Detect which cell encompasses the target text, then output its [X, Y] center coordinate. 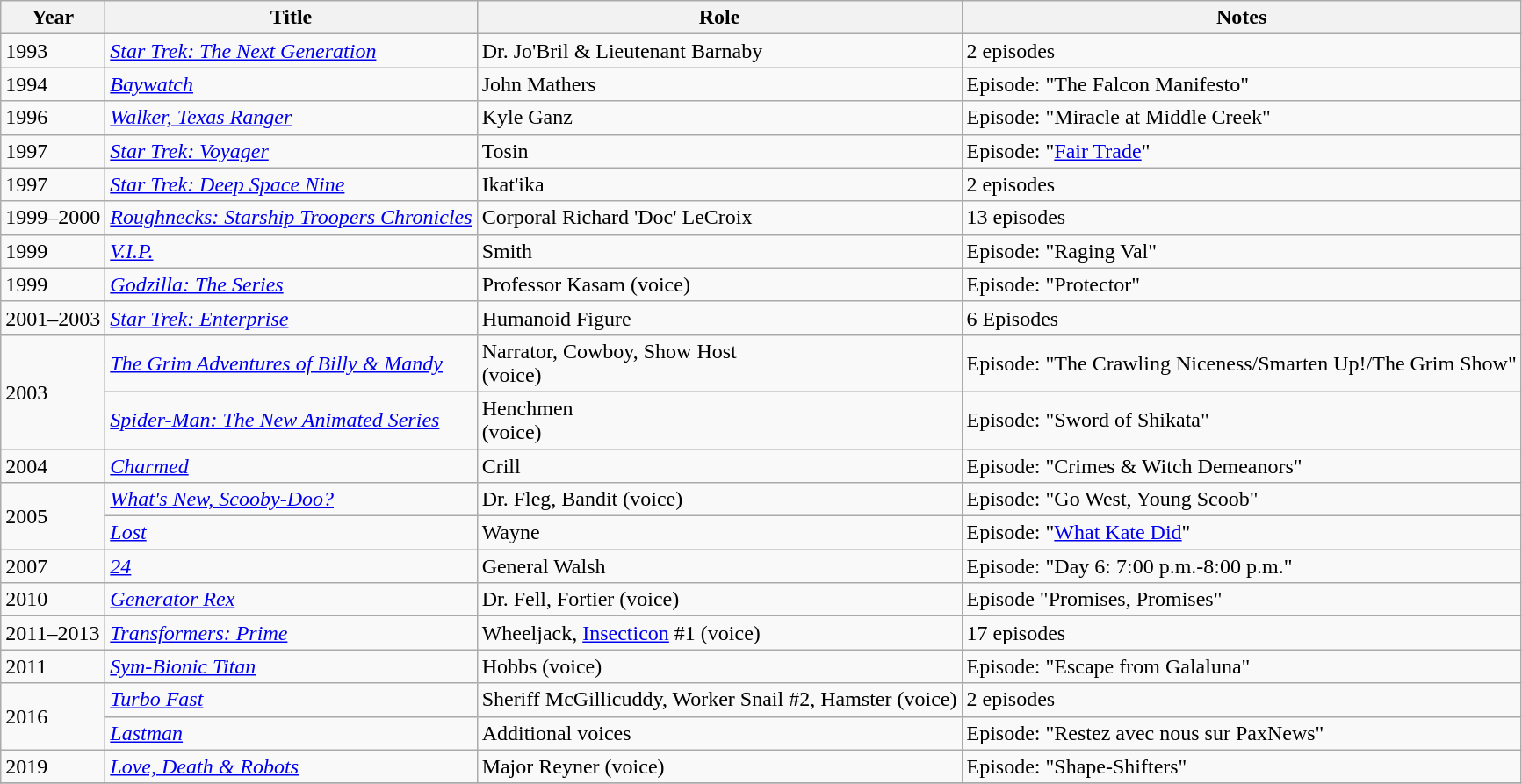
Humanoid Figure [719, 318]
Dr. Jo'Bril & Lieutenant Barnaby [719, 51]
2011–2013 [53, 633]
Episode: "Raging Val" [1242, 251]
Episode: "Restez avec nous sur PaxNews" [1242, 733]
Episode: "Day 6: 7:00 p.m.-8:00 p.m." [1242, 566]
Episode: "Go West, Young Scoob" [1242, 500]
Tosin [719, 151]
Godzilla: The Series [292, 284]
Episode: "The Crawling Niceness/Smarten Up!/The Grim Show" [1242, 363]
Star Trek: Enterprise [292, 318]
Wheeljack, Insecticon #1 (voice) [719, 633]
Episode: "Miracle at Middle Creek" [1242, 118]
Star Trek: The Next Generation [292, 51]
1996 [53, 118]
Walker, Texas Ranger [292, 118]
Roughnecks: Starship Troopers Chronicles [292, 218]
1994 [53, 84]
Episode: "Shape-Shifters" [1242, 766]
Henchmen (voice) [719, 420]
Sym-Bionic Titan [292, 666]
Star Trek: Deep Space Nine [292, 184]
Corporal Richard 'Doc' LeCroix [719, 218]
Notes [1242, 18]
Episode: "Protector" [1242, 284]
General Walsh [719, 566]
Narrator, Cowboy, Show Host (voice) [719, 363]
24 [292, 566]
2005 [53, 516]
Ikat'ika [719, 184]
Role [719, 18]
Episode: "Fair Trade" [1242, 151]
Smith [719, 251]
Lastman [292, 733]
17 episodes [1242, 633]
The Grim Adventures of Billy & Mandy [292, 363]
Episode: "The Falcon Manifesto" [1242, 84]
Year [53, 18]
2001–2003 [53, 318]
Episode: "Escape from Galaluna" [1242, 666]
13 episodes [1242, 218]
Lost [292, 533]
2003 [53, 392]
Kyle Ganz [719, 118]
Crill [719, 466]
Episode: "What Kate Did" [1242, 533]
Episode: "Crimes & Witch Demeanors" [1242, 466]
Charmed [292, 466]
Spider-Man: The New Animated Series [292, 420]
Dr. Fell, Fortier (voice) [719, 600]
2004 [53, 466]
Major Reyner (voice) [719, 766]
John Mathers [719, 84]
Hobbs (voice) [719, 666]
1999–2000 [53, 218]
Episode "Promises, Promises" [1242, 600]
Wayne [719, 533]
Star Trek: Voyager [292, 151]
Love, Death & Robots [292, 766]
Turbo Fast [292, 700]
Generator Rex [292, 600]
Sheriff McGillicuddy, Worker Snail #2, Hamster (voice) [719, 700]
V.I.P. [292, 251]
6 Episodes [1242, 318]
2010 [53, 600]
2019 [53, 766]
Baywatch [292, 84]
Professor Kasam (voice) [719, 284]
Episode: "Sword of Shikata" [1242, 420]
2011 [53, 666]
1993 [53, 51]
2007 [53, 566]
What's New, Scooby-Doo? [292, 500]
Additional voices [719, 733]
Title [292, 18]
Transformers: Prime [292, 633]
2016 [53, 716]
Dr. Fleg, Bandit (voice) [719, 500]
